Determine the [x, y] coordinate at the center of the cell enclosing the given text.  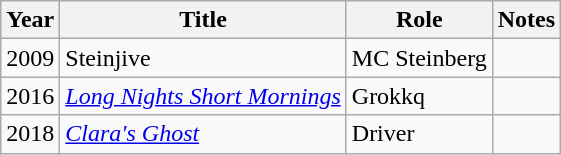
2018 [30, 134]
Title [203, 20]
Grokkq [419, 96]
2009 [30, 58]
MC Steinberg [419, 58]
2016 [30, 96]
Long Nights Short Mornings [203, 96]
Steinjive [203, 58]
Clara's Ghost [203, 134]
Role [419, 20]
Notes [526, 20]
Year [30, 20]
Driver [419, 134]
